For the text-containing cell, return its midpoint in [X, Y] coordinate format. 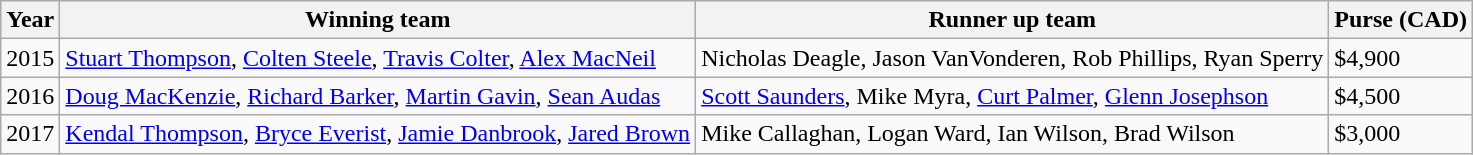
$4,500 [1401, 96]
Doug MacKenzie, Richard Barker, Martin Gavin, Sean Audas [378, 96]
Scott Saunders, Mike Myra, Curt Palmer, Glenn Josephson [1012, 96]
Stuart Thompson, Colten Steele, Travis Colter, Alex MacNeil [378, 58]
Nicholas Deagle, Jason VanVonderen, Rob Phillips, Ryan Sperry [1012, 58]
Year [30, 20]
Purse (CAD) [1401, 20]
$3,000 [1401, 134]
2017 [30, 134]
$4,900 [1401, 58]
Runner up team [1012, 20]
2016 [30, 96]
Winning team [378, 20]
Kendal Thompson, Bryce Everist, Jamie Danbrook, Jared Brown [378, 134]
Mike Callaghan, Logan Ward, Ian Wilson, Brad Wilson [1012, 134]
2015 [30, 58]
